Detect which cell encompasses the target text, then output its (X, Y) center coordinate. 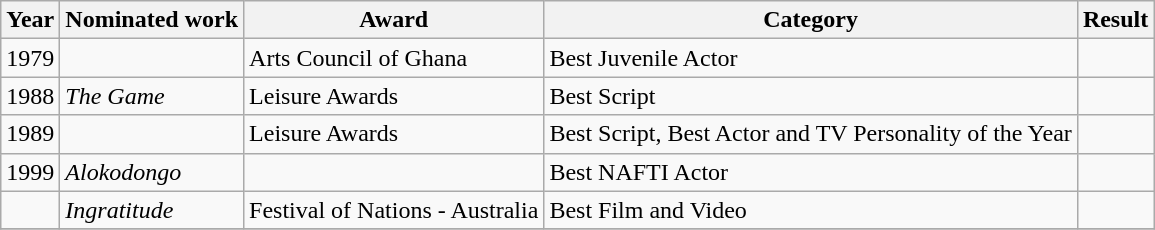
Best Script, Best Actor and TV Personality of the Year (810, 134)
Category (810, 20)
The Game (152, 96)
Year (30, 20)
Ingratitude (152, 210)
1979 (30, 58)
Alokodongo (152, 172)
Award (394, 20)
Arts Council of Ghana (394, 58)
Festival of Nations - Australia (394, 210)
Nominated work (152, 20)
1999 (30, 172)
Best NAFTI Actor (810, 172)
Best Juvenile Actor (810, 58)
1988 (30, 96)
1989 (30, 134)
Best Script (810, 96)
Result (1115, 20)
Best Film and Video (810, 210)
